From the cell containing the given text, extract its center point as [x, y] coordinate. 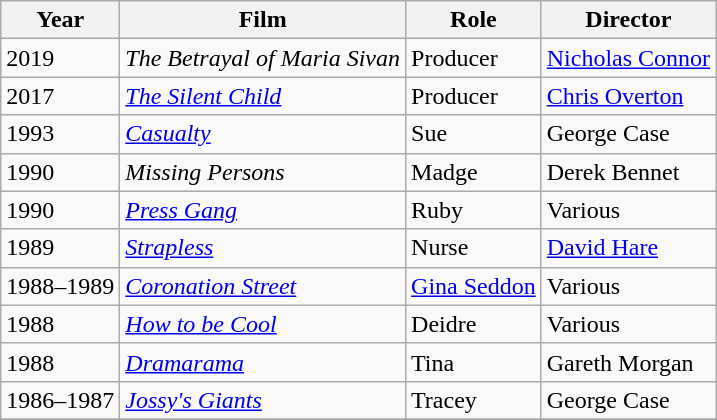
Deidre [474, 324]
Missing Persons [263, 172]
Gina Seddon [474, 286]
Tina [474, 362]
David Hare [628, 248]
Derek Bennet [628, 172]
Nicholas Connor [628, 58]
Director [628, 20]
Ruby [474, 210]
2019 [60, 58]
Press Gang [263, 210]
Gareth Morgan [628, 362]
Role [474, 20]
Coronation Street [263, 286]
Dramarama [263, 362]
How to be Cool [263, 324]
Sue [474, 134]
Strapless [263, 248]
Nurse [474, 248]
Tracey [474, 400]
Year [60, 20]
1993 [60, 134]
The Silent Child [263, 96]
Casualty [263, 134]
1989 [60, 248]
1986–1987 [60, 400]
The Betrayal of Maria Sivan [263, 58]
Madge [474, 172]
Jossy's Giants [263, 400]
1988–1989 [60, 286]
Film [263, 20]
2017 [60, 96]
Chris Overton [628, 96]
